Return the [X, Y] coordinate for the center point of the cell that contains the specified text.  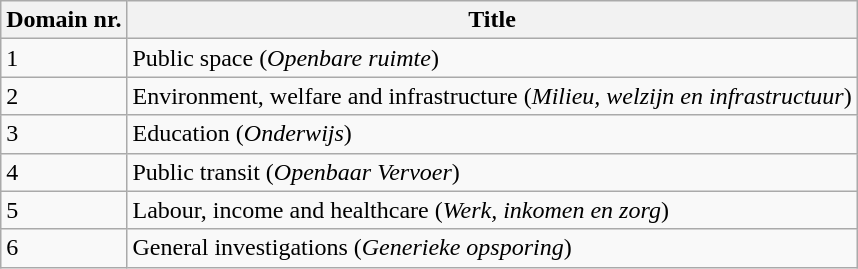
2 [64, 96]
Domain nr. [64, 20]
Environment, welfare and infrastructure (Milieu, welzijn en infrastructuur) [492, 96]
Title [492, 20]
General investigations (Generieke opsporing) [492, 248]
Labour, income and healthcare (Werk, inkomen en zorg) [492, 210]
1 [64, 58]
3 [64, 134]
5 [64, 210]
Public space (Openbare ruimte) [492, 58]
6 [64, 248]
Public transit (Openbaar Vervoer) [492, 172]
Education (Onderwijs) [492, 134]
4 [64, 172]
